Scan for the cell matching the given text and deliver its (x, y) coordinate at center. 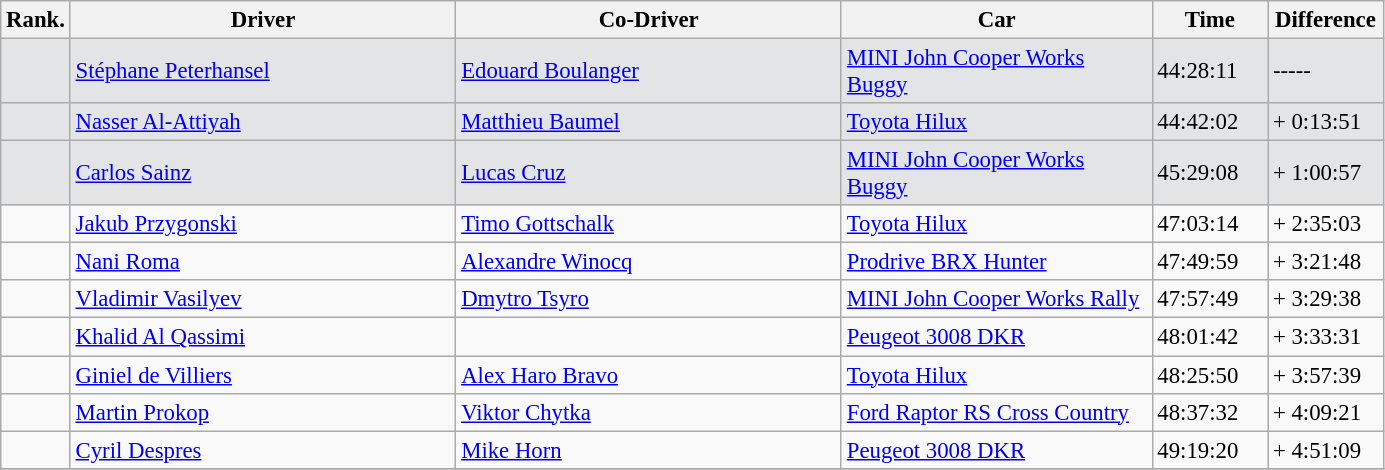
45:29:08 (1210, 174)
----- (1326, 72)
Difference (1326, 20)
Jakub Przygonski (263, 224)
Alexandre Winocq (649, 262)
+ 0:13:51 (1326, 122)
Vladimir Vasilyev (263, 299)
47:03:14 (1210, 224)
Prodrive BRX Hunter (996, 262)
+ 4:09:21 (1326, 412)
+ 3:29:38 (1326, 299)
Lucas Cruz (649, 174)
+ 1:00:57 (1326, 174)
Alex Haro Bravo (649, 375)
Ford Raptor RS Cross Country (996, 412)
+ 2:35:03 (1326, 224)
Viktor Chytka (649, 412)
Stéphane Peterhansel (263, 72)
MINI John Cooper Works Rally (996, 299)
Dmytro Tsyro (649, 299)
48:37:32 (1210, 412)
47:49:59 (1210, 262)
Nani Roma (263, 262)
Driver (263, 20)
Timo Gottschalk (649, 224)
+ 3:57:39 (1326, 375)
+ 4:51:09 (1326, 450)
Khalid Al Qassimi (263, 337)
+ 3:33:31 (1326, 337)
49:19:20 (1210, 450)
Co-Driver (649, 20)
Car (996, 20)
Giniel de Villiers (263, 375)
Cyril Despres (263, 450)
Time (1210, 20)
48:25:50 (1210, 375)
47:57:49 (1210, 299)
44:42:02 (1210, 122)
Martin Prokop (263, 412)
Carlos Sainz (263, 174)
Matthieu Baumel (649, 122)
Nasser Al-Attiyah (263, 122)
Mike Horn (649, 450)
44:28:11 (1210, 72)
+ 3:21:48 (1326, 262)
Edouard Boulanger (649, 72)
48:01:42 (1210, 337)
Rank. (36, 20)
